Provide the [x, y] coordinate of the cell's center where the given text is located.  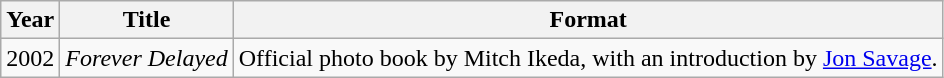
Title [146, 20]
Year [30, 20]
Forever Delayed [146, 58]
2002 [30, 58]
Format [588, 20]
Official photo book by Mitch Ikeda, with an introduction by Jon Savage. [588, 58]
